Output the (x, y) coordinate of the center of the cell containing the given text.  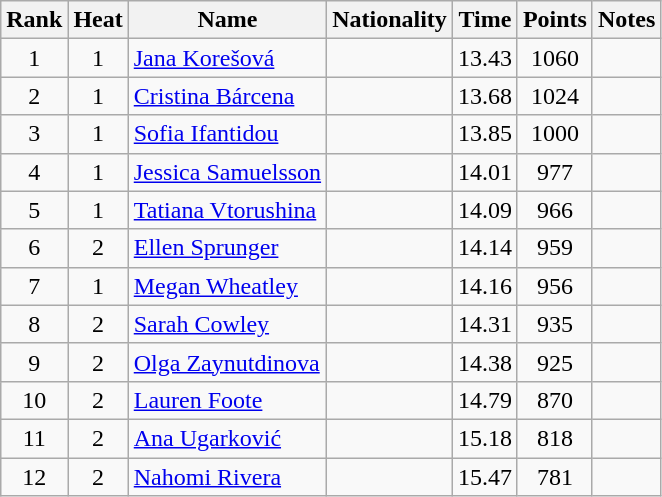
Jana Korešová (227, 58)
3 (34, 134)
977 (554, 172)
14.14 (484, 248)
14.16 (484, 286)
1000 (554, 134)
Sofia Ifantidou (227, 134)
11 (34, 438)
Time (484, 20)
Nahomi Rivera (227, 477)
14.79 (484, 400)
Lauren Foote (227, 400)
Notes (626, 20)
10 (34, 400)
8 (34, 324)
935 (554, 324)
5 (34, 210)
870 (554, 400)
Points (554, 20)
818 (554, 438)
13.68 (484, 96)
966 (554, 210)
14.09 (484, 210)
Olga Zaynutdinova (227, 362)
1024 (554, 96)
14.31 (484, 324)
Name (227, 20)
Megan Wheatley (227, 286)
959 (554, 248)
12 (34, 477)
Sarah Cowley (227, 324)
Cristina Bárcena (227, 96)
Tatiana Vtorushina (227, 210)
956 (554, 286)
13.85 (484, 134)
13.43 (484, 58)
Rank (34, 20)
14.38 (484, 362)
Jessica Samuelsson (227, 172)
14.01 (484, 172)
9 (34, 362)
15.47 (484, 477)
4 (34, 172)
Nationality (390, 20)
1060 (554, 58)
Ana Ugarković (227, 438)
Ellen Sprunger (227, 248)
15.18 (484, 438)
781 (554, 477)
Heat (98, 20)
6 (34, 248)
925 (554, 362)
7 (34, 286)
